Return [x, y] of the center of cell containing provided text 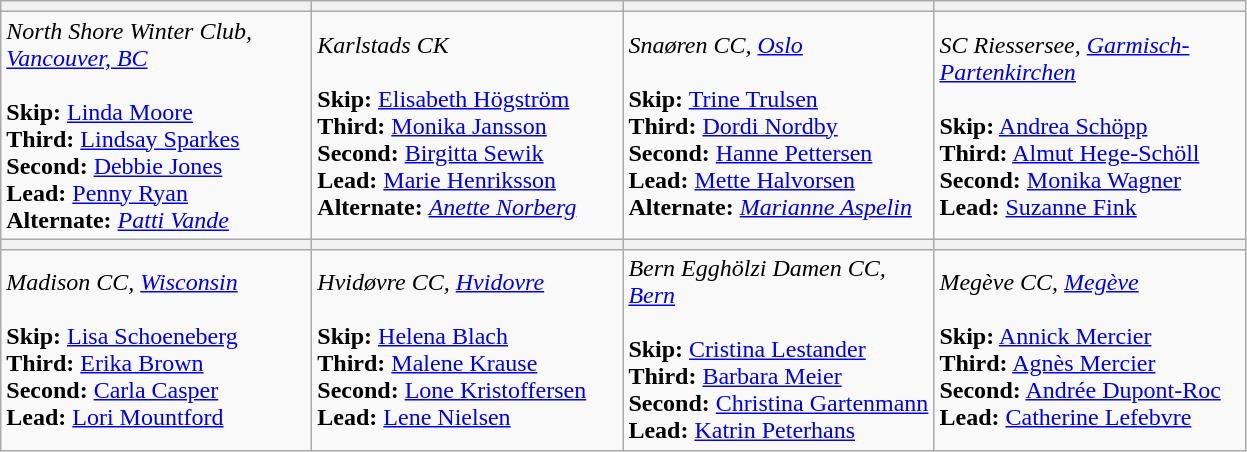
Hvidøvre CC, HvidovreSkip: Helena Blach Third: Malene Krause Second: Lone Kristoffersen Lead: Lene Nielsen [468, 350]
Snaøren CC, OsloSkip: Trine Trulsen Third: Dordi Nordby Second: Hanne Pettersen Lead: Mette Halvorsen Alternate: Marianne Aspelin [778, 126]
SC Riessersee, Garmisch-PartenkirchenSkip: Andrea Schöpp Third: Almut Hege-Schöll Second: Monika Wagner Lead: Suzanne Fink [1090, 126]
Megève CC, MegèveSkip: Annick Mercier Third: Agnès Mercier Second: Andrée Dupont-Roc Lead: Catherine Lefebvre [1090, 350]
North Shore Winter Club, Vancouver, BCSkip: Linda Moore Third: Lindsay Sparkes Second: Debbie Jones Lead: Penny Ryan Alternate: Patti Vande [156, 126]
Madison CC, WisconsinSkip: Lisa Schoeneberg Third: Erika Brown Second: Carla Casper Lead: Lori Mountford [156, 350]
Karlstads CKSkip: Elisabeth Högström Third: Monika Jansson Second: Birgitta Sewik Lead: Marie Henriksson Alternate: Anette Norberg [468, 126]
Bern Egghölzi Damen CC, BernSkip: Cristina Lestander Third: Barbara Meier Second: Christina Gartenmann Lead: Katrin Peterhans [778, 350]
